Determine the [X, Y] coordinate at the center of the cell enclosing the given text.  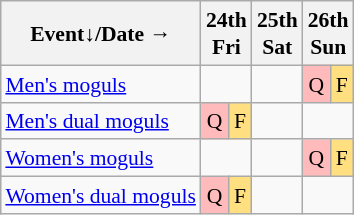
Women's dual moguls [100, 194]
Event↓/Date → [100, 33]
26thSun [328, 33]
24thFri [226, 33]
25thSat [278, 33]
Men's dual moguls [100, 120]
Men's moguls [100, 84]
Women's moguls [100, 158]
